Locate the cell with the specified text and output its (x, y) center coordinate. 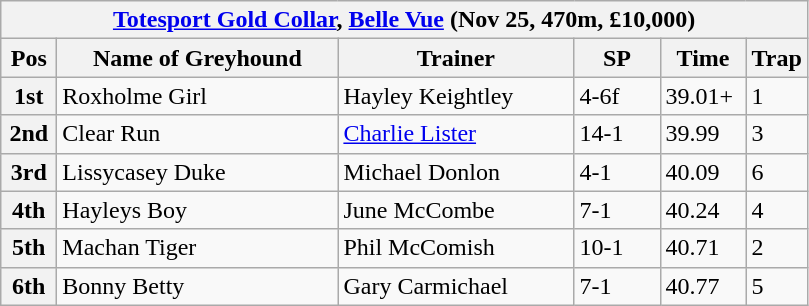
Clear Run (198, 134)
6th (29, 286)
4-1 (617, 172)
Michael Donlon (456, 172)
40.71 (703, 248)
Charlie Lister (456, 134)
39.01+ (703, 96)
4th (29, 210)
Pos (29, 58)
Gary Carmichael (456, 286)
3rd (29, 172)
4-6f (617, 96)
Phil McComish (456, 248)
14-1 (617, 134)
40.77 (703, 286)
June McCombe (456, 210)
Totesport Gold Collar, Belle Vue (Nov 25, 470m, £10,000) (404, 20)
40.24 (703, 210)
40.09 (703, 172)
1st (29, 96)
Name of Greyhound (198, 58)
SP (617, 58)
2nd (29, 134)
Lissycasey Duke (198, 172)
3 (776, 134)
Machan Tiger (198, 248)
5 (776, 286)
Roxholme Girl (198, 96)
5th (29, 248)
Trap (776, 58)
6 (776, 172)
Hayley Keightley (456, 96)
4 (776, 210)
Trainer (456, 58)
Time (703, 58)
10-1 (617, 248)
Hayleys Boy (198, 210)
1 (776, 96)
Bonny Betty (198, 286)
39.99 (703, 134)
2 (776, 248)
